Capture the cell that displays the provided text and extract its (x, y) central coordinate. 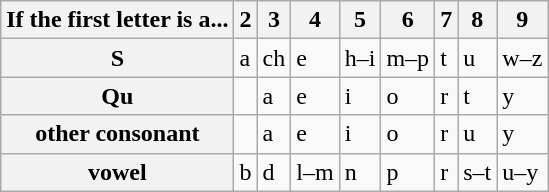
3 (274, 20)
6 (408, 20)
other consonant (118, 134)
Qu (118, 96)
l–m (315, 172)
8 (478, 20)
m–p (408, 58)
5 (360, 20)
ch (274, 58)
4 (315, 20)
w–z (522, 58)
p (408, 172)
b (246, 172)
d (274, 172)
9 (522, 20)
s–t (478, 172)
u–y (522, 172)
S (118, 58)
7 (446, 20)
n (360, 172)
If the first letter is a... (118, 20)
vowel (118, 172)
2 (246, 20)
h–i (360, 58)
